From the cell containing the given text, extract its center point as [x, y] coordinate. 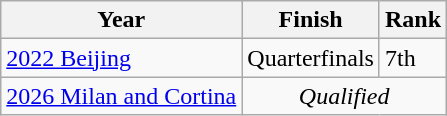
2026 Milan and Cortina [122, 96]
Qualified [344, 96]
2022 Beijing [122, 58]
Quarterfinals [311, 58]
Rank [412, 20]
7th [412, 58]
Year [122, 20]
Finish [311, 20]
